Provide the [X, Y] coordinate of the cell's center where the given text is located.  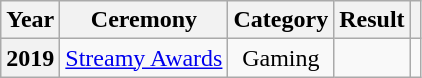
Category [281, 20]
Ceremony [144, 20]
Year [30, 20]
Gaming [281, 58]
Result [372, 20]
Streamy Awards [144, 58]
2019 [30, 58]
